Output the (x, y) coordinate of the center of the cell containing the given text.  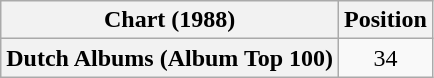
34 (386, 58)
Dutch Albums (Album Top 100) (170, 58)
Chart (1988) (170, 20)
Position (386, 20)
